Find where the given text appears and provide that cell's center as (X, Y) coordinate. 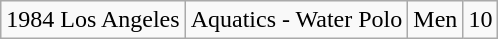
10 (480, 20)
Aquatics - Water Polo (296, 20)
1984 Los Angeles (93, 20)
Men (436, 20)
